Return the (X, Y) coordinate for the center point of the cell that contains the specified text.  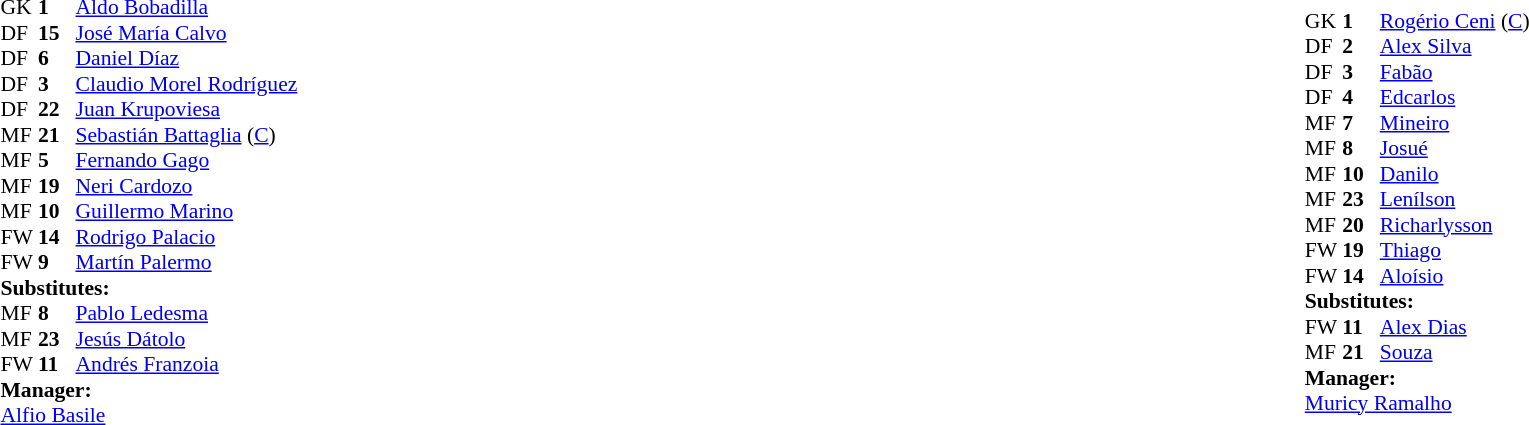
7 (1361, 122)
Substitutes: (148, 288)
Neri Cardozo (187, 186)
Juan Krupoviesa (187, 109)
Rodrigo Palacio (187, 237)
Daniel Díaz (187, 59)
Fernando Gago (187, 161)
Jesús Dátolo (187, 339)
Claudio Morel Rodríguez (187, 84)
GK (1324, 20)
2 (1361, 46)
4 (1361, 97)
1 (1361, 20)
José María Calvo (187, 33)
Guillermo Marino (187, 211)
5 (57, 161)
20 (1361, 224)
15 (57, 33)
6 (57, 59)
22 (57, 109)
Pablo Ledesma (187, 313)
Andrés Franzoia (187, 365)
Manager: (148, 390)
Martín Palermo (187, 263)
Sebastián Battaglia (C) (187, 135)
9 (57, 263)
